Return [x, y] of the center of cell containing provided text 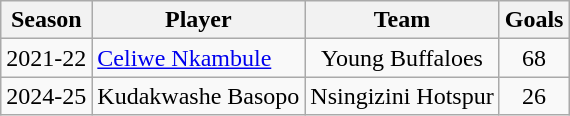
Goals [534, 20]
Player [198, 20]
Nsingizini Hotspur [402, 96]
2021-22 [46, 58]
Celiwe Nkambule [198, 58]
Team [402, 20]
Young Buffaloes [402, 58]
Kudakwashe Basopo [198, 96]
26 [534, 96]
2024-25 [46, 96]
Season [46, 20]
68 [534, 58]
